Scan for the cell matching the given text and deliver its (X, Y) coordinate at center. 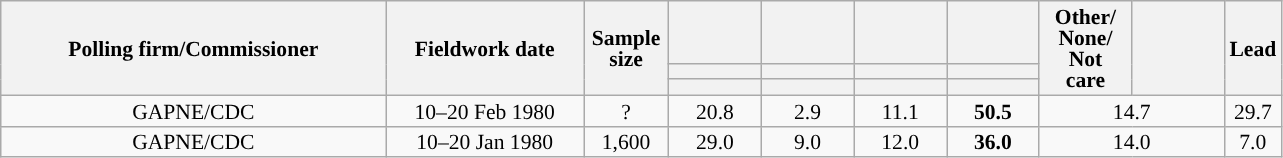
Lead (1252, 48)
Polling firm/Commissioner (194, 48)
14.7 (1132, 110)
14.0 (1132, 142)
Sample size (626, 48)
20.8 (716, 110)
Fieldwork date (485, 48)
12.0 (900, 142)
7.0 (1252, 142)
36.0 (992, 142)
1,600 (626, 142)
? (626, 110)
11.1 (900, 110)
10–20 Jan 1980 (485, 142)
2.9 (808, 110)
29.7 (1252, 110)
9.0 (808, 142)
10–20 Feb 1980 (485, 110)
50.5 (992, 110)
Other/None/Notcare (1086, 48)
29.0 (716, 142)
